Identify which cell holds the provided text, then report its [x, y] central coordinate. 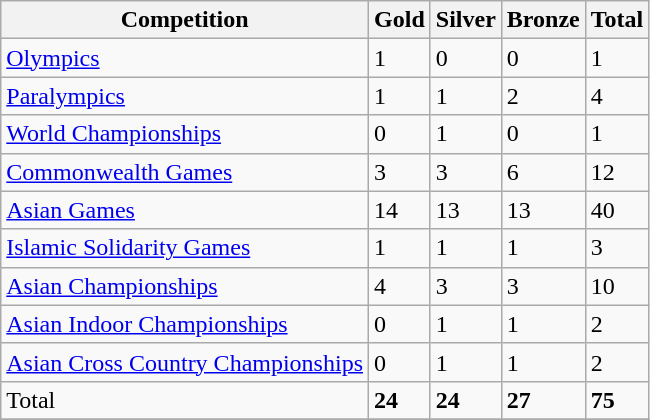
10 [617, 286]
40 [617, 210]
Paralympics [185, 96]
14 [400, 210]
Olympics [185, 58]
Asian Games [185, 210]
World Championships [185, 134]
Islamic Solidarity Games [185, 248]
27 [543, 400]
Asian Championships [185, 286]
Asian Indoor Championships [185, 324]
Bronze [543, 20]
Asian Cross Country Championships [185, 362]
Competition [185, 20]
12 [617, 172]
Gold [400, 20]
Silver [466, 20]
Commonwealth Games [185, 172]
6 [543, 172]
75 [617, 400]
